Pinpoint the cell where the given text exists, returning its [X, Y] midpoint coordinate. 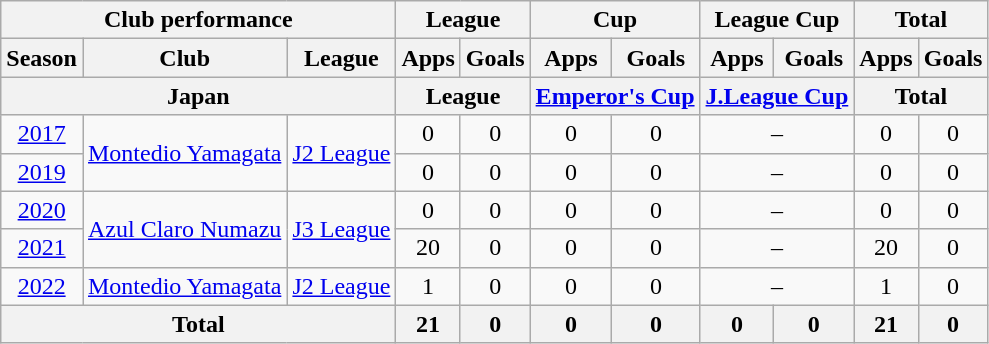
2022 [42, 286]
2017 [42, 134]
Club [184, 58]
Japan [198, 96]
Azul Claro Numazu [184, 229]
Emperor's Cup [615, 96]
2019 [42, 172]
2021 [42, 248]
J3 League [342, 229]
Cup [615, 20]
Season [42, 58]
2020 [42, 210]
Club performance [198, 20]
J.League Cup [777, 96]
League Cup [777, 20]
